Capture the cell that displays the provided text and extract its [x, y] central coordinate. 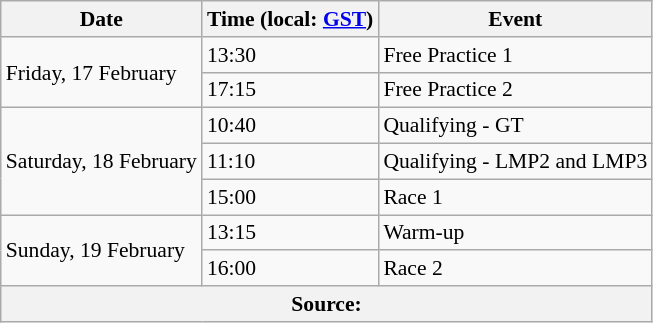
Friday, 17 February [102, 72]
Free Practice 2 [515, 90]
Event [515, 19]
Qualifying - GT [515, 126]
13:15 [290, 233]
13:30 [290, 55]
Warm-up [515, 233]
Source: [327, 304]
11:10 [290, 162]
Date [102, 19]
Race 1 [515, 197]
15:00 [290, 197]
Saturday, 18 February [102, 162]
17:15 [290, 90]
Sunday, 19 February [102, 250]
Time (local: GST) [290, 19]
16:00 [290, 269]
Race 2 [515, 269]
Free Practice 1 [515, 55]
10:40 [290, 126]
Qualifying - LMP2 and LMP3 [515, 162]
